Extract the [X, Y] coordinate from the center of the cell holding the provided text.  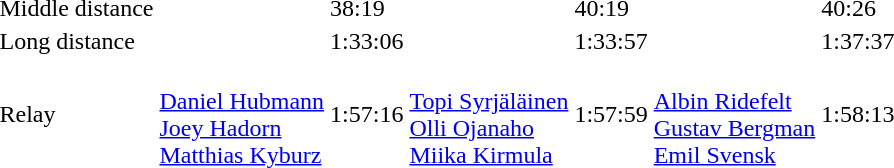
1:33:06 [367, 41]
1:33:57 [611, 41]
